Search for the cell housing the specified text and yield its (X, Y) center coordinate. 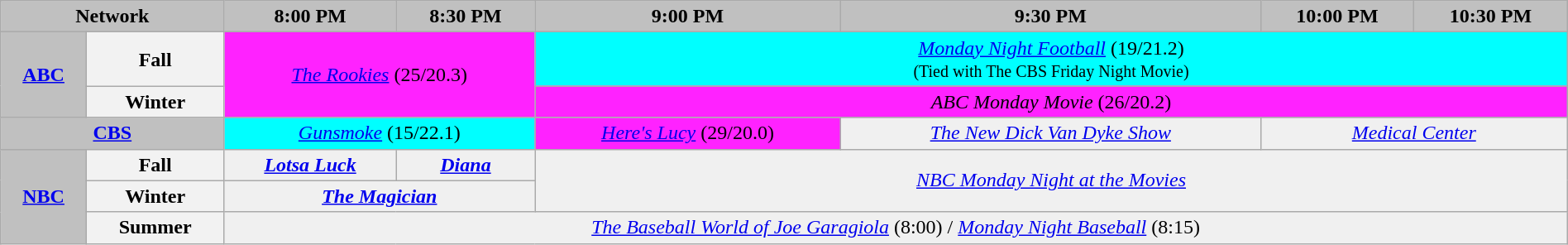
Here's Lucy (29/20.0) (688, 133)
CBS (112, 133)
10:30 PM (1491, 17)
Medical Center (1414, 133)
8:00 PM (310, 17)
The Rookies (25/20.3) (380, 74)
9:30 PM (1050, 17)
The Baseball World of Joe Garagiola (8:00) / Monday Night Baseball (8:15) (896, 228)
9:00 PM (688, 17)
The New Dick Van Dyke Show (1050, 133)
The Magician (380, 196)
Diana (466, 165)
Lotsa Luck (310, 165)
8:30 PM (466, 17)
Summer (155, 228)
ABC (44, 74)
Network (112, 17)
10:00 PM (1336, 17)
Gunsmoke (15/22.1) (380, 133)
Monday Night Football (19/21.2)(Tied with The CBS Friday Night Movie) (1052, 60)
NBC (44, 196)
ABC Monday Movie (26/20.2) (1052, 102)
NBC Monday Night at the Movies (1052, 180)
